Search for the cell housing the specified text and yield its (X, Y) center coordinate. 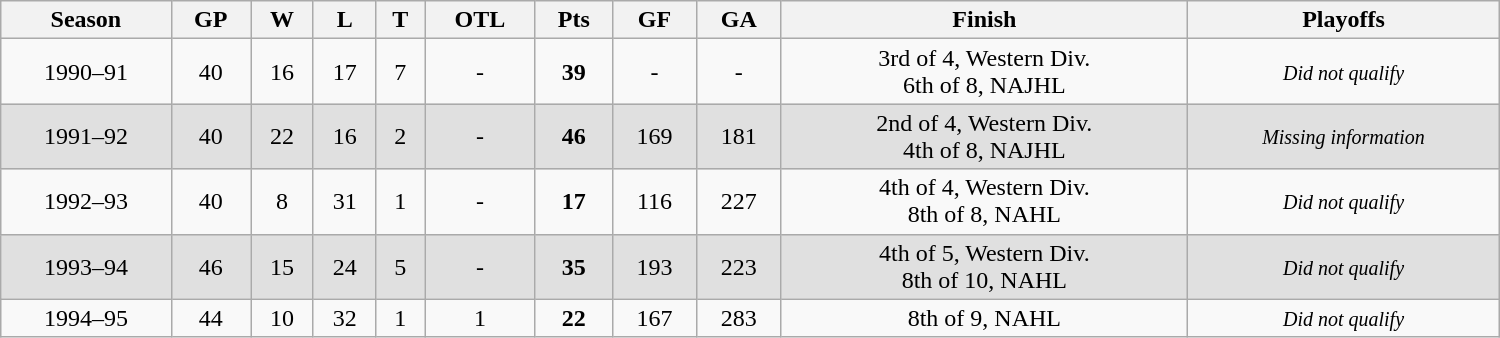
167 (654, 318)
3rd of 4, Western Div.6th of 8, NAJHL (984, 72)
223 (739, 266)
116 (654, 202)
GA (739, 20)
8 (282, 202)
181 (739, 136)
10 (282, 318)
7 (400, 72)
2nd of 4, Western Div.4th of 8, NAJHL (984, 136)
15 (282, 266)
T (400, 20)
Pts (574, 20)
1990–91 (86, 72)
4th of 4, Western Div.8th of 8, NAHL (984, 202)
31 (344, 202)
39 (574, 72)
1992–93 (86, 202)
8th of 9, NAHL (984, 318)
Season (86, 20)
W (282, 20)
Finish (984, 20)
283 (739, 318)
GF (654, 20)
1993–94 (86, 266)
169 (654, 136)
44 (211, 318)
Missing information (1344, 136)
1994–95 (86, 318)
5 (400, 266)
24 (344, 266)
227 (739, 202)
2 (400, 136)
1991–92 (86, 136)
193 (654, 266)
Playoffs (1344, 20)
32 (344, 318)
35 (574, 266)
L (344, 20)
GP (211, 20)
OTL (480, 20)
4th of 5, Western Div.8th of 10, NAHL (984, 266)
